Detect which cell encompasses the target text, then output its [x, y] center coordinate. 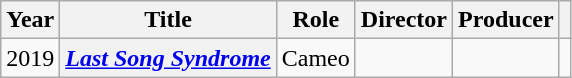
Last Song Syndrome [168, 58]
Title [168, 20]
Cameo [316, 58]
Producer [506, 20]
Role [316, 20]
Year [30, 20]
2019 [30, 58]
Director [404, 20]
